Search for the cell housing the specified text and yield its [x, y] center coordinate. 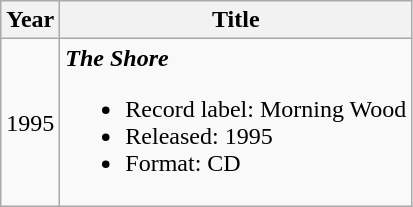
Year [30, 20]
Title [236, 20]
1995 [30, 122]
The ShoreRecord label: Morning WoodReleased: 1995Format: CD [236, 122]
